Return (x, y) of the center of cell containing provided text 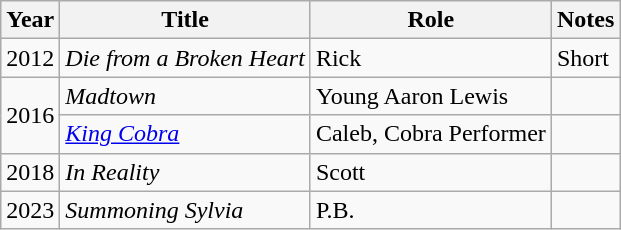
In Reality (186, 172)
Rick (430, 58)
Notes (585, 20)
P.B. (430, 210)
Title (186, 20)
Caleb, Cobra Performer (430, 134)
Die from a Broken Heart (186, 58)
2016 (30, 115)
Young Aaron Lewis (430, 96)
2018 (30, 172)
2023 (30, 210)
Year (30, 20)
Summoning Sylvia (186, 210)
Scott (430, 172)
Short (585, 58)
2012 (30, 58)
Madtown (186, 96)
King Cobra (186, 134)
Role (430, 20)
